Return the [x, y] coordinate for the center point of the cell that contains the specified text.  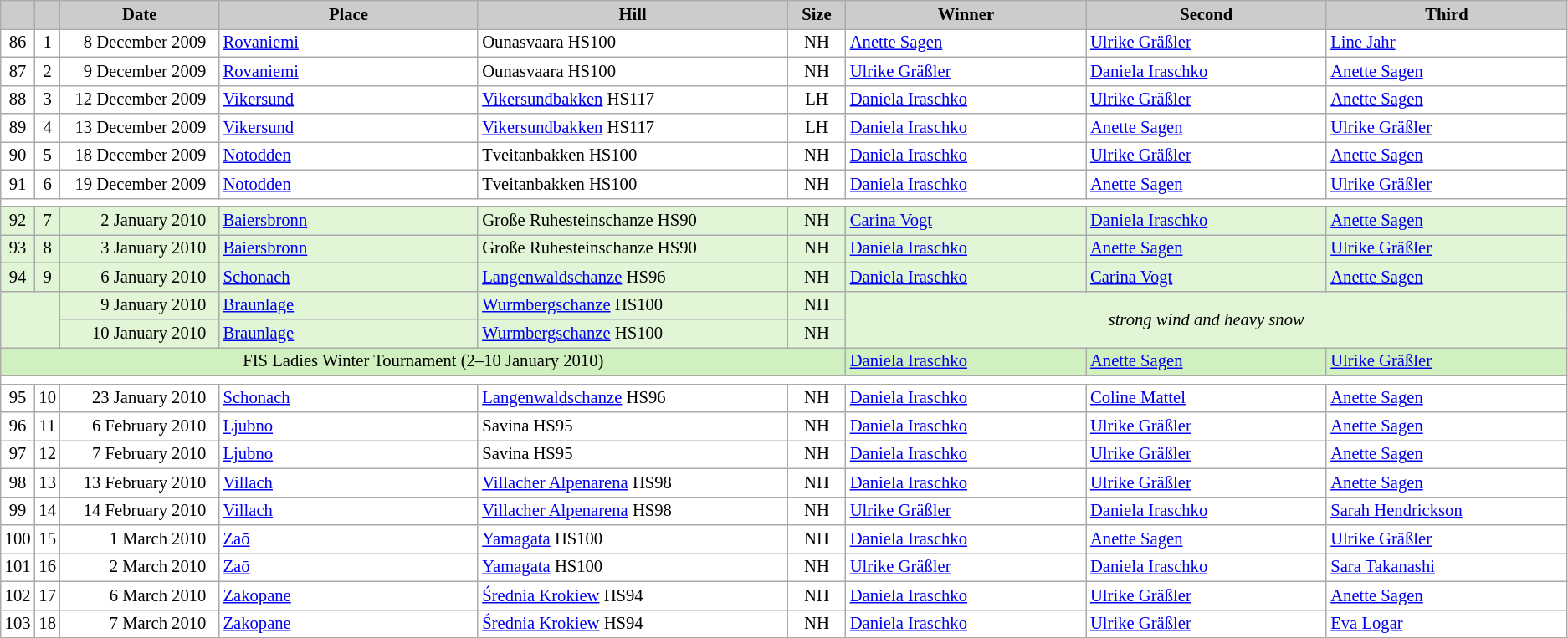
94 [18, 277]
16 [47, 567]
6 January 2010 [140, 277]
7 February 2010 [140, 454]
1 March 2010 [140, 539]
3 [47, 100]
18 [47, 624]
9 December 2009 [140, 71]
89 [18, 128]
6 February 2010 [140, 426]
13 [47, 482]
14 [47, 511]
9 [47, 277]
2 January 2010 [140, 220]
19 December 2009 [140, 184]
93 [18, 248]
5 [47, 156]
17 [47, 595]
7 [47, 220]
18 December 2009 [140, 156]
Sarah Hendrickson [1446, 511]
10 [47, 398]
4 [47, 128]
102 [18, 595]
7 March 2010 [140, 624]
87 [18, 71]
Eva Logar [1446, 624]
14 February 2010 [140, 511]
91 [18, 184]
Date [140, 14]
86 [18, 43]
12 [47, 454]
3 January 2010 [140, 248]
Size [817, 14]
Coline Mattel [1207, 398]
10 January 2010 [140, 334]
Second [1207, 14]
13 February 2010 [140, 482]
Place [349, 14]
Hill [633, 14]
6 March 2010 [140, 595]
103 [18, 624]
1 [47, 43]
101 [18, 567]
Sara Takanashi [1446, 567]
90 [18, 156]
100 [18, 539]
23 January 2010 [140, 398]
15 [47, 539]
6 [47, 184]
Line Jahr [1446, 43]
FIS Ladies Winter Tournament (2–10 January 2010) [423, 361]
8 December 2009 [140, 43]
2 March 2010 [140, 567]
11 [47, 426]
12 December 2009 [140, 100]
88 [18, 100]
9 January 2010 [140, 305]
8 [47, 248]
96 [18, 426]
95 [18, 398]
strong wind and heavy snow [1207, 319]
Winner [966, 14]
13 December 2009 [140, 128]
97 [18, 454]
Third [1446, 14]
98 [18, 482]
99 [18, 511]
92 [18, 220]
2 [47, 71]
